From the cell containing the given text, extract its center point as (x, y) coordinate. 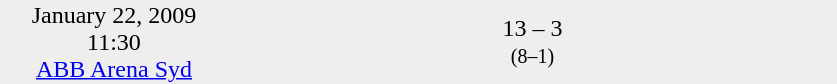
13 – 3(8–1) (532, 42)
January 22, 200911:30ABB Arena Syd (114, 42)
